Pinpoint the cell where the given text exists, returning its [X, Y] midpoint coordinate. 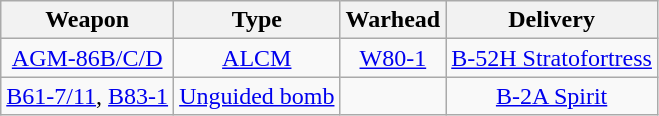
Warhead [393, 20]
B-52H Stratofortress [552, 58]
ALCM [257, 58]
Unguided bomb [257, 96]
Weapon [88, 20]
AGM-86B/C/D [88, 58]
B-2A Spirit [552, 96]
B61-7/11, B83-1 [88, 96]
Delivery [552, 20]
W80-1 [393, 58]
Type [257, 20]
